Locate the cell with the specified text and output its [X, Y] center coordinate. 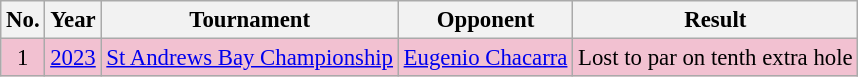
Result [716, 20]
Opponent [485, 20]
1 [23, 58]
St Andrews Bay Championship [250, 58]
Tournament [250, 20]
No. [23, 20]
2023 [73, 58]
Lost to par on tenth extra hole [716, 58]
Eugenio Chacarra [485, 58]
Year [73, 20]
